Pinpoint the cell where the given text exists, returning its (X, Y) midpoint coordinate. 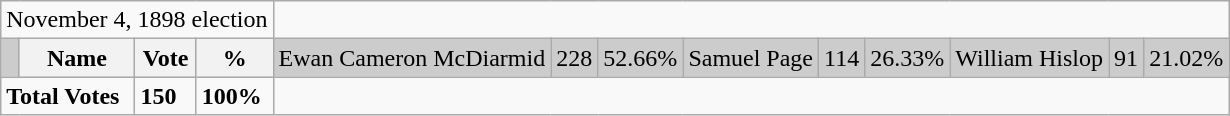
26.33% (908, 58)
150 (166, 96)
21.02% (1186, 58)
100% (234, 96)
William Hislop (1030, 58)
Name (77, 58)
52.66% (640, 58)
228 (574, 58)
Total Votes (68, 96)
Samuel Page (751, 58)
114 (842, 58)
Ewan Cameron McDiarmid (412, 58)
November 4, 1898 election (137, 20)
Vote (166, 58)
% (234, 58)
91 (1126, 58)
